Pinpoint the cell where the given text exists, returning its [X, Y] midpoint coordinate. 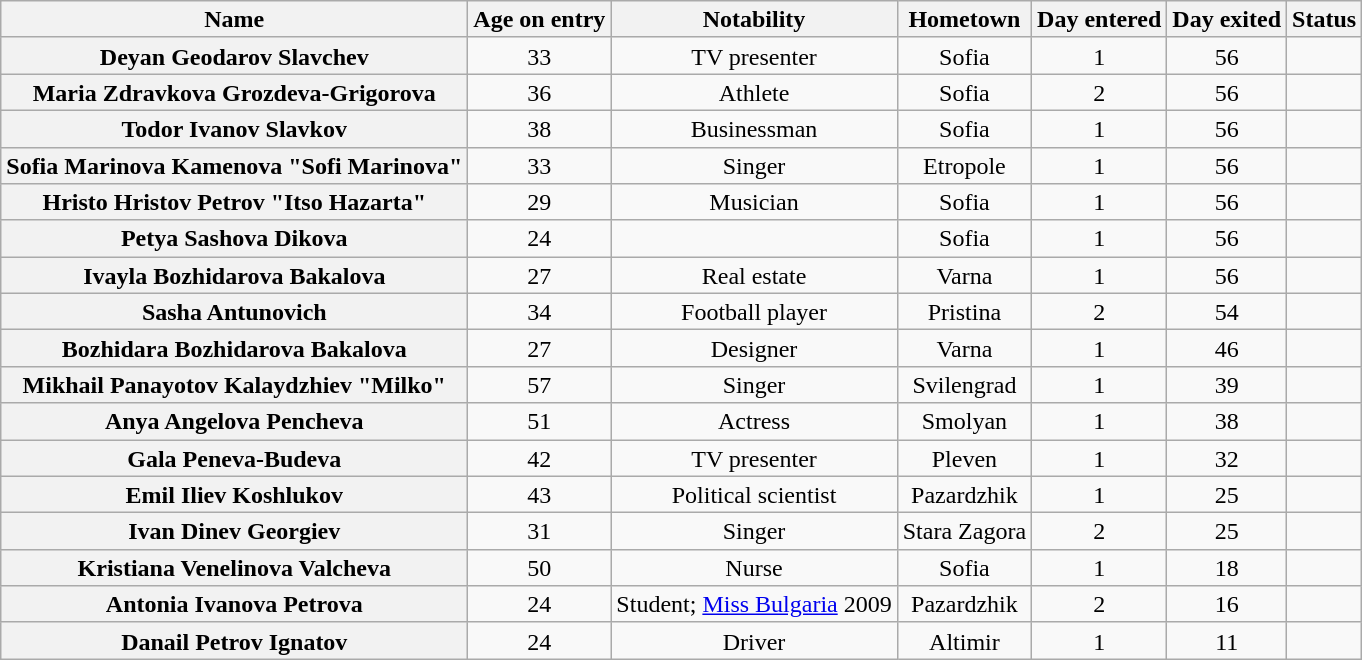
Danail Petrov Ignatov [234, 640]
29 [540, 202]
57 [540, 384]
Gala Peneva-Budeva [234, 458]
Stara Zagora [964, 532]
Deyan Geodarov Slavchev [234, 56]
39 [1227, 384]
Ivan Dinev Georgiev [234, 532]
Todor Ivanov Slavkov [234, 128]
Anya Angelova Pencheva [234, 422]
Mikhail Panayotov Kalaydzhiev "Milko" [234, 384]
Bozhidara Bozhidarova Bakalova [234, 348]
Pleven [964, 458]
Altimir [964, 640]
34 [540, 312]
36 [540, 92]
Athlete [754, 92]
42 [540, 458]
Football player [754, 312]
Hometown [964, 20]
32 [1227, 458]
16 [1227, 604]
Nurse [754, 568]
50 [540, 568]
Pristina [964, 312]
Name [234, 20]
Antonia Ivanova Petrova [234, 604]
Age on entry [540, 20]
Maria Zdravkova Grozdeva-Grigorova [234, 92]
Status [1324, 20]
18 [1227, 568]
Musician [754, 202]
43 [540, 494]
Svilengrad [964, 384]
Designer [754, 348]
Sofia Marinova Kamenova "Sofi Marinova" [234, 166]
Real estate [754, 276]
Sasha Antunovich [234, 312]
Day entered [1100, 20]
Kristiana Venelinova Valcheva [234, 568]
Etropole [964, 166]
Smolyan [964, 422]
Emil Iliev Koshlukov [234, 494]
Actress [754, 422]
54 [1227, 312]
Political scientist [754, 494]
Businessman [754, 128]
Driver [754, 640]
Day exited [1227, 20]
Notability [754, 20]
Student; Miss Bulgaria 2009 [754, 604]
Petya Sashova Dikova [234, 238]
31 [540, 532]
11 [1227, 640]
51 [540, 422]
Hristo Hristov Petrov "Itso Hazarta" [234, 202]
Ivayla Bozhidarova Bakalova [234, 276]
46 [1227, 348]
